From the cell containing the given text, extract its center point as (x, y) coordinate. 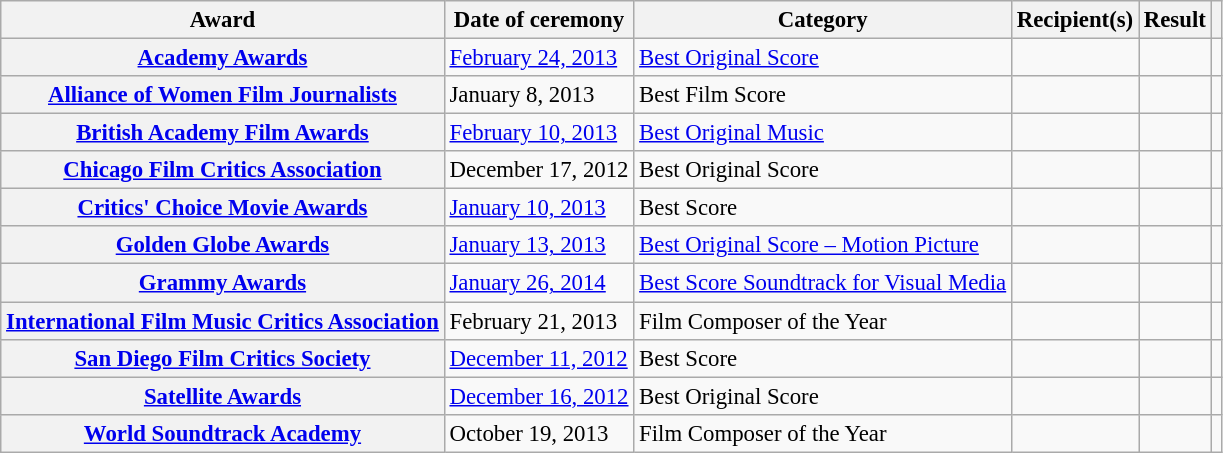
Best Score Soundtrack for Visual Media (823, 283)
Category (823, 20)
February 24, 2013 (539, 58)
Recipient(s) (1074, 20)
January 10, 2013 (539, 208)
Award (222, 20)
Best Original Music (823, 133)
Critics' Choice Movie Awards (222, 208)
December 16, 2012 (539, 396)
December 17, 2012 (539, 170)
Alliance of Women Film Journalists (222, 95)
Best Film Score (823, 95)
January 8, 2013 (539, 95)
Golden Globe Awards (222, 245)
February 21, 2013 (539, 321)
Best Original Score – Motion Picture (823, 245)
International Film Music Critics Association (222, 321)
December 11, 2012 (539, 358)
October 19, 2013 (539, 433)
San Diego Film Critics Society (222, 358)
Chicago Film Critics Association (222, 170)
January 26, 2014 (539, 283)
January 13, 2013 (539, 245)
Date of ceremony (539, 20)
World Soundtrack Academy (222, 433)
British Academy Film Awards (222, 133)
Satellite Awards (222, 396)
Grammy Awards (222, 283)
February 10, 2013 (539, 133)
Result (1174, 20)
Academy Awards (222, 58)
